Find where the given text appears and provide that cell's center as [x, y] coordinate. 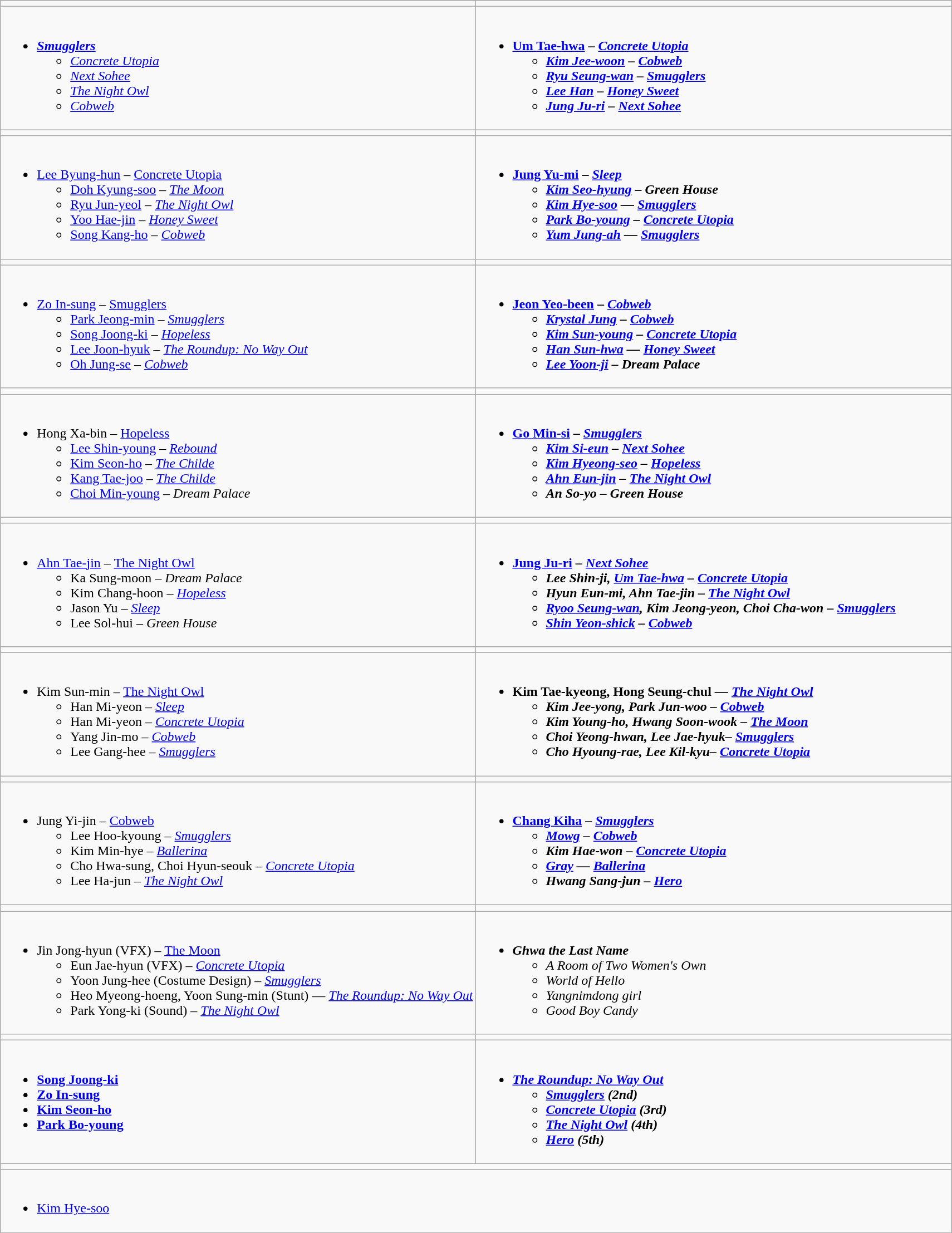
Um Tae-hwa – Concrete Utopia Kim Jee-woon – CobwebRyu Seung-wan – SmugglersLee Han – Honey SweetJung Ju-ri – Next Sohee [714, 68]
Smugglers Concrete UtopiaNext SoheeThe Night OwlCobweb [238, 68]
The Roundup: No Way Out Smugglers (2nd)Concrete Utopia (3rd)The Night Owl (4th)Hero (5th) [714, 1102]
Jung Yi-jin – Cobweb Lee Hoo-kyoung – SmugglersKim Min-hye – BallerinaCho Hwa-sung, Choi Hyun-seouk – Concrete UtopiaLee Ha-jun – The Night Owl [238, 844]
Kim Sun-min – The Night Owl Han Mi-yeon – SleepHan Mi-yeon – Concrete UtopiaYang Jin-mo – CobwebLee Gang-hee – Smugglers [238, 714]
Jung Yu-mi – Sleep Kim Seo-hyung – Green HouseKim Hye-soo — SmugglersPark Bo-young – Concrete UtopiaYum Jung-ah — Smugglers [714, 197]
Lee Byung-hun – Concrete Utopia Doh Kyung-soo – The MoonRyu Jun-yeol – The Night OwlYoo Hae-jin – Honey SweetSong Kang-ho – Cobweb [238, 197]
Song Joong-ki Zo In-sung Kim Seon-ho Park Bo-young [238, 1102]
Hong Xa-bin – Hopeless Lee Shin-young – ReboundKim Seon-ho – The ChildeKang Tae-joo – The ChildeChoi Min-young – Dream Palace [238, 455]
Kim Hye-soo [476, 1201]
Ahn Tae-jin – The Night Owl Ka Sung-moon – Dream PalaceKim Chang-hoon – HopelessJason Yu – SleepLee Sol-hui – Green House [238, 584]
Go Min-si – Smugglers Kim Si-eun – Next SoheeKim Hyeong-seo – HopelessAhn Eun-jin – The Night OwlAn So-yo – Green House [714, 455]
Jeon Yeo-been – Cobweb Krystal Jung – CobwebKim Sun-young – Concrete UtopiaHan Sun-hwa — Honey SweetLee Yoon-ji – Dream Palace [714, 326]
Zo In-sung – Smugglers Park Jeong-min – SmugglersSong Joong-ki – HopelessLee Joon-hyuk – The Roundup: No Way OutOh Jung-se – Cobweb [238, 326]
Ghwa the Last NameA Room of Two Women's OwnWorld of HelloYangnimdong girlGood Boy Candy [714, 973]
Chang Kiha – Smugglers Mowg – CobwebKim Hae-won – Concrete UtopiaGray — BallerinaHwang Sang-jun – Hero [714, 844]
